Capture the cell that displays the provided text and extract its [x, y] central coordinate. 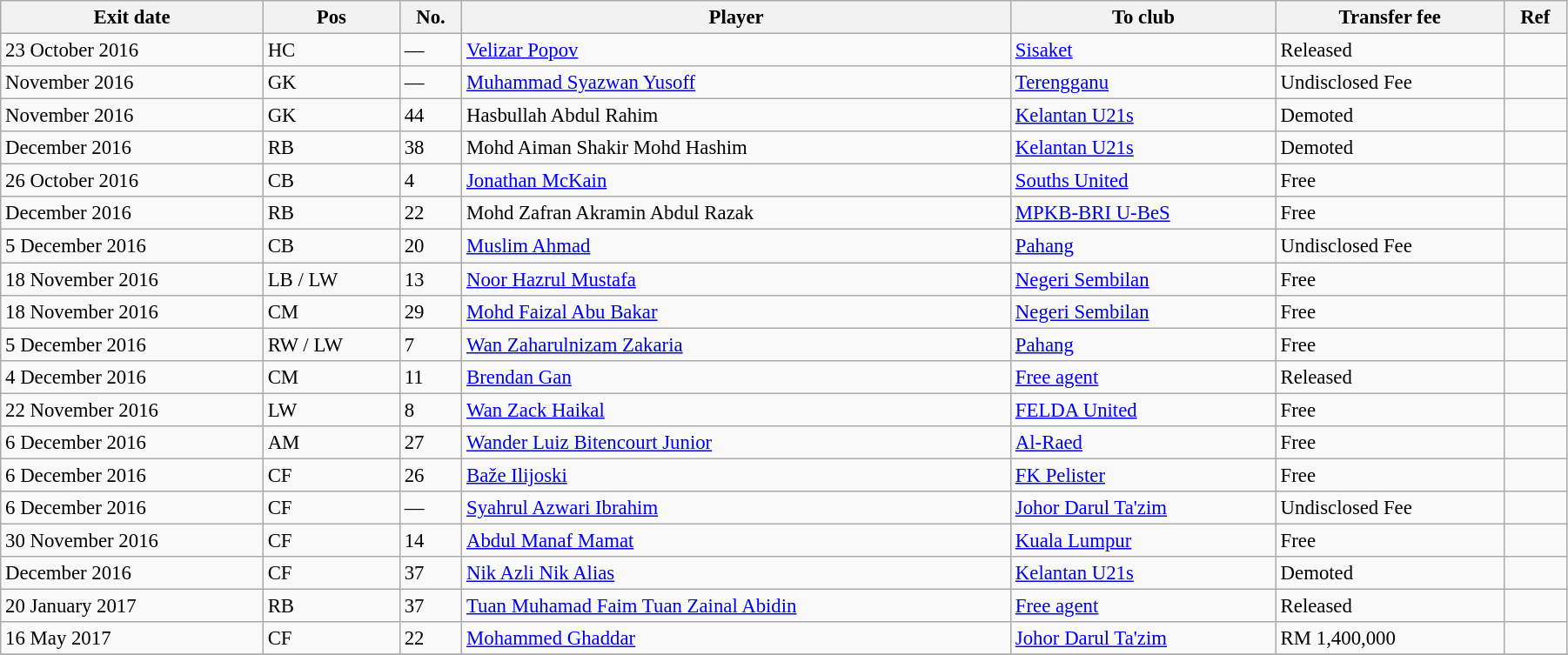
26 [430, 475]
44 [430, 116]
FK Pelister [1143, 475]
Souths United [1143, 181]
11 [430, 377]
Transfer fee [1390, 17]
Noor Hazrul Mustafa [736, 279]
No. [430, 17]
Wan Zaharulnizam Zakaria [736, 344]
LW [331, 410]
MPKB-BRI U-BeS [1143, 213]
Hasbullah Abdul Rahim [736, 116]
Mohammed Ghaddar [736, 638]
Velizar Popov [736, 50]
Ref [1535, 17]
RW / LW [331, 344]
Nik Azli Nik Alias [736, 573]
4 December 2016 [132, 377]
LB / LW [331, 279]
AM [331, 443]
Al-Raed [1143, 443]
Syahrul Azwari Ibrahim [736, 508]
20 January 2017 [132, 606]
Muslim Ahmad [736, 246]
23 October 2016 [132, 50]
8 [430, 410]
HC [331, 50]
FELDA United [1143, 410]
20 [430, 246]
Mohd Zafran Akramin Abdul Razak [736, 213]
Kuala Lumpur [1143, 540]
29 [430, 311]
Pos [331, 17]
Mohd Aiman Shakir Mohd Hashim [736, 148]
RM 1,400,000 [1390, 638]
14 [430, 540]
Sisaket [1143, 50]
Terengganu [1143, 83]
4 [430, 181]
Mohd Faizal Abu Bakar [736, 311]
To club [1143, 17]
30 November 2016 [132, 540]
Player [736, 17]
Wan Zack Haikal [736, 410]
22 November 2016 [132, 410]
Exit date [132, 17]
Wander Luiz Bitencourt Junior [736, 443]
26 October 2016 [132, 181]
Jonathan McKain [736, 181]
7 [430, 344]
Muhammad Syazwan Yusoff [736, 83]
27 [430, 443]
Baže Ilijoski [736, 475]
38 [430, 148]
13 [430, 279]
Tuan Muhamad Faim Tuan Zainal Abidin [736, 606]
Abdul Manaf Mamat [736, 540]
16 May 2017 [132, 638]
Brendan Gan [736, 377]
